Search for the cell housing the specified text and yield its [X, Y] center coordinate. 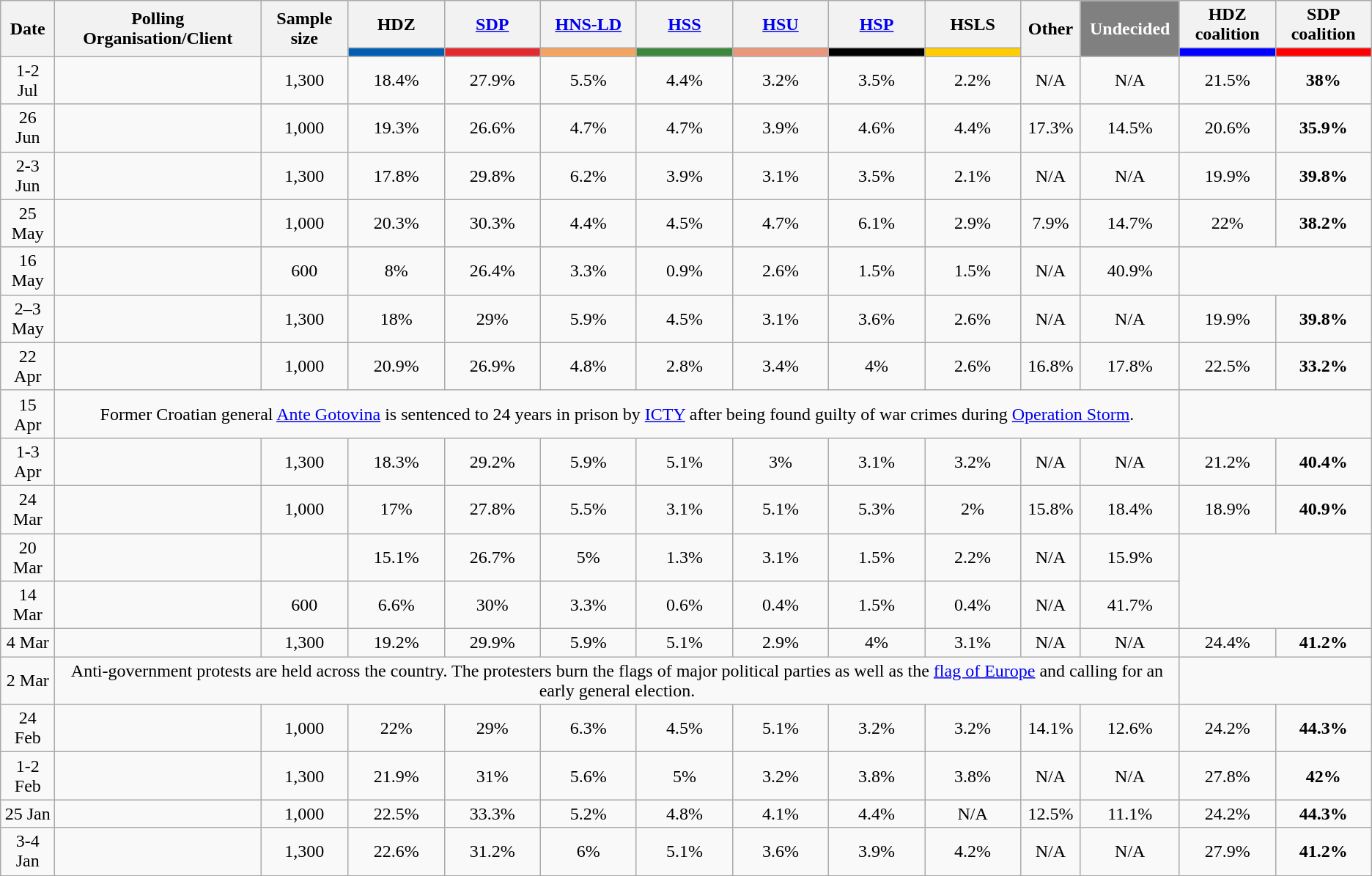
26.7% [493, 557]
2-3 Jun [28, 176]
12.6% [1130, 729]
HDZ [396, 25]
2–3 May [28, 318]
4 Mar [28, 643]
20.9% [396, 367]
4.1% [780, 814]
HSS [685, 25]
15.9% [1130, 557]
26.9% [493, 367]
20 Mar [28, 557]
7.9% [1051, 223]
Other [1051, 29]
11.1% [1130, 814]
22 Apr [28, 367]
18.9% [1227, 509]
42% [1324, 776]
30% [493, 606]
5.2% [588, 814]
1-2 Feb [28, 776]
1-3 Apr [28, 462]
HSU [780, 25]
33.3% [493, 814]
14.7% [1130, 223]
4.2% [973, 852]
12.5% [1051, 814]
2 Mar [28, 680]
24 Mar [28, 509]
35.9% [1324, 128]
SDP coalition [1324, 25]
5.6% [588, 776]
0.6% [685, 606]
1-2 Jul [28, 81]
3.4% [780, 367]
26.4% [493, 271]
6.6% [396, 606]
26.6% [493, 128]
24 Feb [28, 729]
2% [973, 509]
24.4% [1227, 643]
18% [396, 318]
19.2% [396, 643]
26 Jun [28, 128]
20.3% [396, 223]
HSLS [973, 25]
40.4% [1324, 462]
17.3% [1051, 128]
Undecided [1130, 29]
1.3% [685, 557]
6.1% [877, 223]
21.5% [1227, 81]
6.2% [588, 176]
38% [1324, 81]
25 Jan [28, 814]
19.3% [396, 128]
31.2% [493, 852]
Polling Organisation/Client [158, 29]
15.1% [396, 557]
Sample size [305, 29]
22.6% [396, 852]
2.8% [685, 367]
25 May [28, 223]
Date [28, 29]
3-4 Jan [28, 852]
HDZ coalition [1227, 25]
17% [396, 509]
Former Croatian general Ante Gotovina is sentenced to 24 years in prison by ICTY after being found guilty of war crimes during Operation Storm. [617, 413]
SDP [493, 25]
2.1% [973, 176]
0.9% [685, 271]
31% [493, 776]
14 Mar [28, 606]
15.8% [1051, 509]
6% [588, 852]
HSP [877, 25]
20.6% [1227, 128]
16.8% [1051, 367]
15 Apr [28, 413]
33.2% [1324, 367]
38.2% [1324, 223]
29.2% [493, 462]
5.3% [877, 509]
3% [780, 462]
8% [396, 271]
16 May [28, 271]
HNS-LD [588, 25]
21.2% [1227, 462]
14.1% [1051, 729]
30.3% [493, 223]
4.6% [877, 128]
6.3% [588, 729]
29.8% [493, 176]
41.7% [1130, 606]
29.9% [493, 643]
21.9% [396, 776]
14.5% [1130, 128]
18.3% [396, 462]
